Output the (x, y) coordinate of the center of the cell containing the given text.  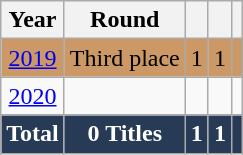
2019 (33, 58)
Round (124, 20)
Year (33, 20)
2020 (33, 96)
0 Titles (124, 134)
Third place (124, 58)
Total (33, 134)
